Find where the given text appears and provide that cell's center as (x, y) coordinate. 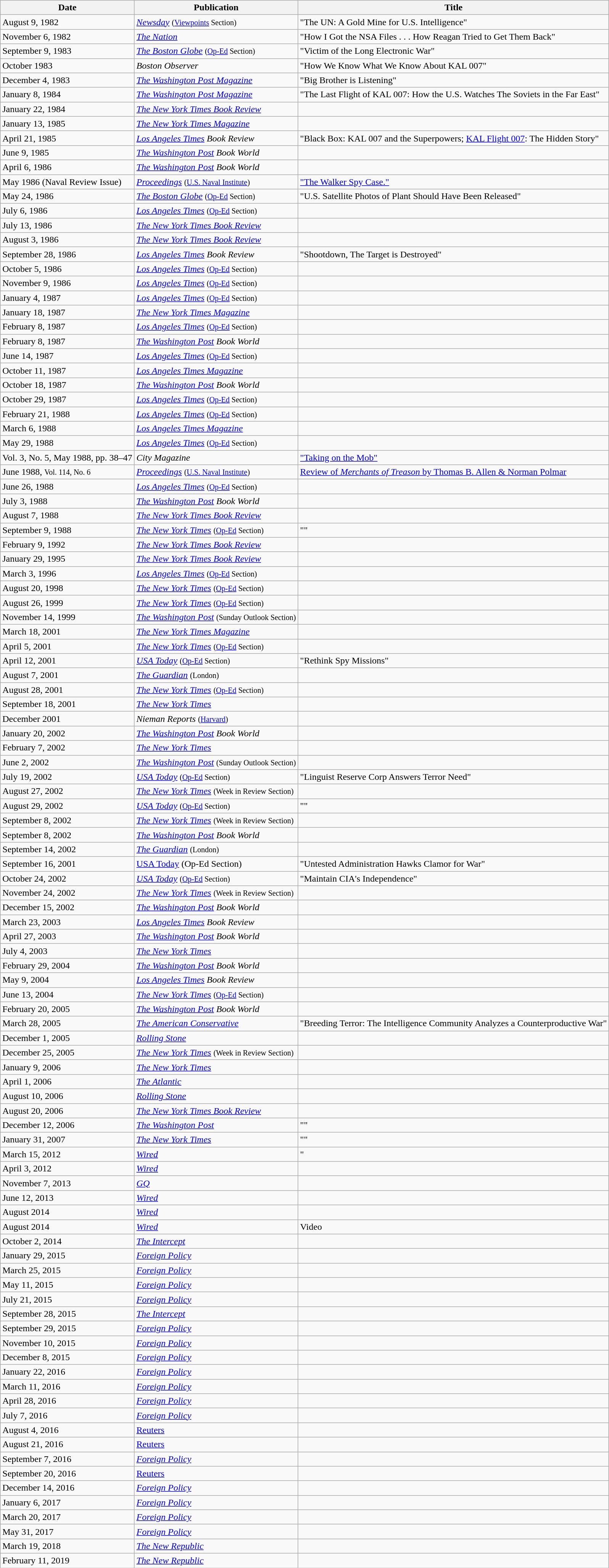
August 7, 2001 (67, 675)
August 3, 1986 (67, 240)
December 8, 2015 (67, 1358)
October 11, 1987 (67, 370)
December 12, 2006 (67, 1125)
August 21, 2016 (67, 1444)
October 2, 2014 (67, 1241)
February 9, 1992 (67, 545)
February 21, 1988 (67, 414)
"Maintain CIA's Independence" (453, 878)
Video (453, 1227)
September 7, 2016 (67, 1459)
September 9, 1983 (67, 51)
June 12, 2013 (67, 1198)
"Victim of the Long Electronic War" (453, 51)
Date (67, 8)
January 18, 1987 (67, 312)
"Breeding Terror: The Intelligence Community Analyzes a Counterproductive War" (453, 1023)
November 14, 1999 (67, 617)
August 26, 1999 (67, 602)
April 1, 2006 (67, 1081)
"Rethink Spy Missions" (453, 661)
January 8, 1984 (67, 95)
The Nation (216, 37)
January 13, 1985 (67, 124)
January 22, 1984 (67, 109)
March 6, 1988 (67, 429)
August 27, 2002 (67, 791)
May 9, 2004 (67, 980)
July 21, 2015 (67, 1299)
January 29, 1995 (67, 559)
September 18, 2001 (67, 704)
April 12, 2001 (67, 661)
GQ (216, 1183)
September 29, 2015 (67, 1328)
Title (453, 8)
"How We Know What We Know About KAL 007" (453, 66)
September 28, 1986 (67, 254)
May 31, 2017 (67, 1531)
Boston Observer (216, 66)
March 19, 2018 (67, 1546)
September 9, 1988 (67, 530)
July 13, 1986 (67, 225)
January 31, 2007 (67, 1140)
January 20, 2002 (67, 733)
August 29, 2002 (67, 806)
March 18, 2001 (67, 631)
June 9, 1985 (67, 153)
June 2, 2002 (67, 762)
The American Conservative (216, 1023)
August 10, 2006 (67, 1096)
" (453, 1154)
March 3, 1996 (67, 574)
June 13, 2004 (67, 994)
"Linguist Reserve Corp Answers Terror Need" (453, 777)
April 27, 2003 (67, 937)
January 4, 1987 (67, 298)
September 14, 2002 (67, 849)
September 16, 2001 (67, 864)
February 11, 2019 (67, 1560)
Nieman Reports (Harvard) (216, 719)
July 19, 2002 (67, 777)
May 11, 2015 (67, 1285)
"The Last Flight of KAL 007: How the U.S. Watches The Soviets in the Far East" (453, 95)
The Atlantic (216, 1081)
November 9, 1986 (67, 283)
May 29, 1988 (67, 443)
April 21, 1985 (67, 138)
March 15, 2012 (67, 1154)
April 28, 2016 (67, 1401)
January 22, 2016 (67, 1372)
January 9, 2006 (67, 1067)
"Big Brother is Listening" (453, 80)
September 20, 2016 (67, 1473)
November 24, 2002 (67, 893)
March 23, 2003 (67, 922)
Publication (216, 8)
June 1988, Vol. 114, No. 6 (67, 472)
"Black Box: KAL 007 and the Superpowers; KAL Flight 007: The Hidden Story" (453, 138)
August 9, 1982 (67, 22)
March 11, 2016 (67, 1386)
December 15, 2002 (67, 908)
"U.S. Satellite Photos of Plant Should Have Been Released" (453, 196)
"How I Got the NSA Files . . . How Reagan Tried to Get Them Back" (453, 37)
June 26, 1988 (67, 487)
City Magazine (216, 458)
March 20, 2017 (67, 1517)
January 6, 2017 (67, 1502)
"Shootdown, The Target is Destroyed" (453, 254)
May 1986 (Naval Review Issue) (67, 182)
August 20, 2006 (67, 1111)
December 4, 1983 (67, 80)
May 24, 1986 (67, 196)
April 6, 1986 (67, 167)
August 7, 1988 (67, 516)
Newsday (Viewpoints Section) (216, 22)
November 7, 2013 (67, 1183)
March 28, 2005 (67, 1023)
December 14, 2016 (67, 1488)
February 7, 2002 (67, 748)
October 5, 1986 (67, 269)
The Washington Post (216, 1125)
October 29, 1987 (67, 399)
"The UN: A Gold Mine for U.S. Intelligence" (453, 22)
July 3, 1988 (67, 501)
December 1, 2005 (67, 1038)
July 6, 1986 (67, 211)
October 18, 1987 (67, 385)
April 3, 2012 (67, 1169)
June 14, 1987 (67, 356)
November 6, 1982 (67, 37)
January 29, 2015 (67, 1256)
April 5, 2001 (67, 646)
November 10, 2015 (67, 1343)
August 20, 1998 (67, 588)
"Untested Administration Hawks Clamor for War" (453, 864)
October 1983 (67, 66)
"The Walker Spy Case." (453, 182)
March 25, 2015 (67, 1270)
December 25, 2005 (67, 1052)
Review of Merchants of Treason by Thomas B. Allen & Norman Polmar (453, 472)
September 28, 2015 (67, 1314)
July 4, 2003 (67, 951)
February 29, 2004 (67, 966)
August 4, 2016 (67, 1430)
Vol. 3, No. 5, May 1988, pp. 38–47 (67, 458)
October 24, 2002 (67, 878)
"Taking on the Mob" (453, 458)
December 2001 (67, 719)
July 7, 2016 (67, 1415)
August 28, 2001 (67, 690)
February 20, 2005 (67, 1009)
